Pinpoint the cell where the given text exists, returning its (X, Y) midpoint coordinate. 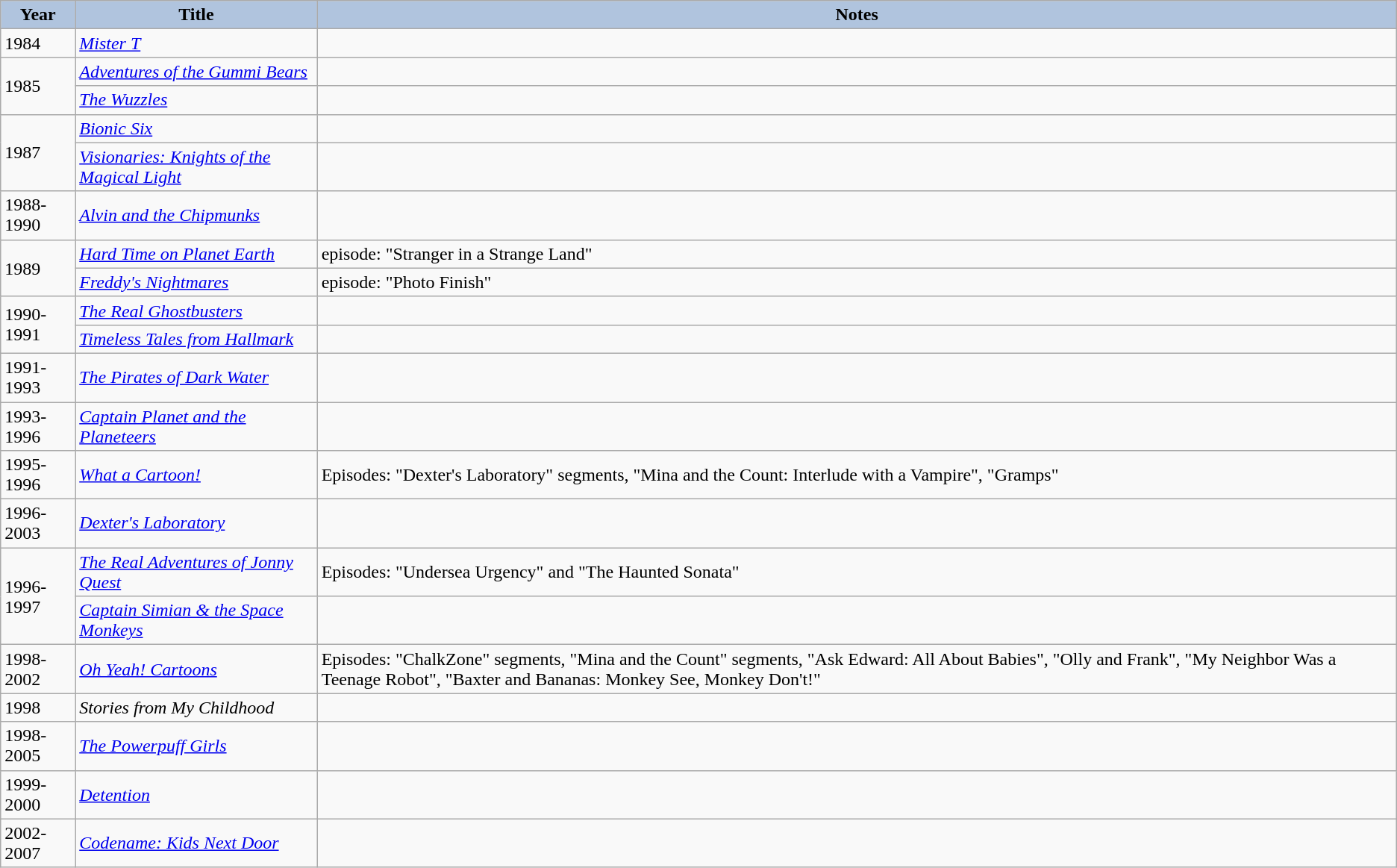
The Real Adventures of Jonny Quest (196, 572)
1999-2000 (38, 794)
1989 (38, 268)
episode: "Photo Finish" (857, 282)
1993-1996 (38, 425)
episode: "Stranger in a Strange Land" (857, 254)
Year (38, 15)
Bionic Six (196, 128)
Alvin and the Chipmunks (196, 215)
Oh Yeah! Cartoons (196, 669)
What a Cartoon! (196, 475)
Captain Planet and the Planeteers (196, 425)
Episodes: "Dexter's Laboratory" segments, "Mina and the Count: Interlude with a Vampire", "Gramps" (857, 475)
Dexter's Laboratory (196, 524)
1996-1997 (38, 596)
Freddy's Nightmares (196, 282)
1995-1996 (38, 475)
1996-2003 (38, 524)
1987 (38, 152)
1985 (38, 86)
Visionaries: Knights of the Magical Light (196, 167)
2002-2007 (38, 843)
Episodes: "Undersea Urgency" and "The Haunted Sonata" (857, 572)
Adventures of the Gummi Bears (196, 72)
Hard Time on Planet Earth (196, 254)
Codename: Kids Next Door (196, 843)
1991-1993 (38, 378)
The Pirates of Dark Water (196, 378)
Notes (857, 15)
1984 (38, 43)
The Powerpuff Girls (196, 746)
1998 (38, 708)
Mister T (196, 43)
Timeless Tales from Hallmark (196, 339)
1998-2002 (38, 669)
1990-1991 (38, 325)
Stories from My Childhood (196, 708)
Title (196, 15)
Detention (196, 794)
The Real Ghostbusters (196, 310)
1988-1990 (38, 215)
1998-2005 (38, 746)
The Wuzzles (196, 100)
Captain Simian & the Space Monkeys (196, 621)
